Search for the cell housing the specified text and yield its (X, Y) center coordinate. 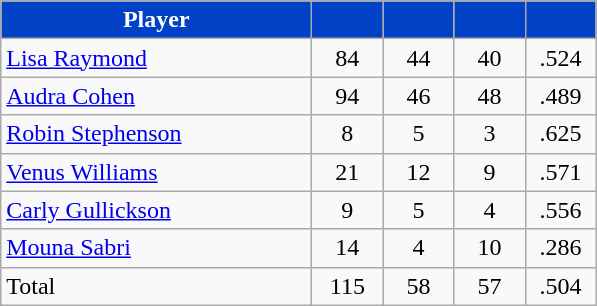
Player (156, 20)
58 (418, 286)
.571 (560, 172)
.286 (560, 248)
10 (490, 248)
.556 (560, 210)
84 (348, 58)
94 (348, 96)
44 (418, 58)
Venus Williams (156, 172)
Mouna Sabri (156, 248)
14 (348, 248)
12 (418, 172)
21 (348, 172)
Lisa Raymond (156, 58)
40 (490, 58)
.524 (560, 58)
57 (490, 286)
Audra Cohen (156, 96)
48 (490, 96)
3 (490, 134)
46 (418, 96)
Total (156, 286)
8 (348, 134)
115 (348, 286)
Carly Gullickson (156, 210)
.504 (560, 286)
.625 (560, 134)
Robin Stephenson (156, 134)
.489 (560, 96)
